Search for the cell housing the specified text and yield its [X, Y] center coordinate. 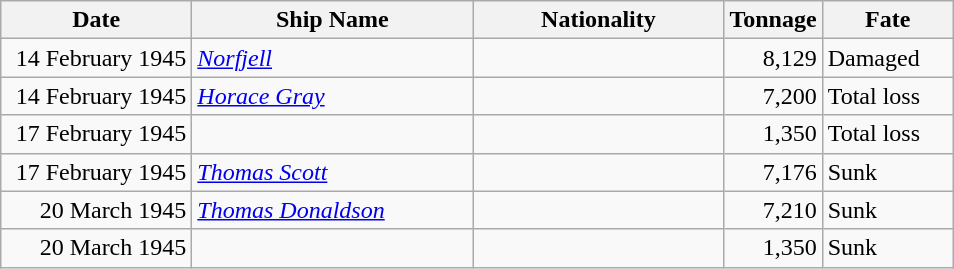
7,200 [773, 96]
Damaged [888, 58]
Horace Gray [332, 96]
Thomas Donaldson [332, 210]
Ship Name [332, 20]
Date [96, 20]
7,176 [773, 172]
7,210 [773, 210]
Nationality [598, 20]
Thomas Scott [332, 172]
Tonnage [773, 20]
Fate [888, 20]
8,129 [773, 58]
Norfjell [332, 58]
